Find where the given text appears and provide that cell's center as [x, y] coordinate. 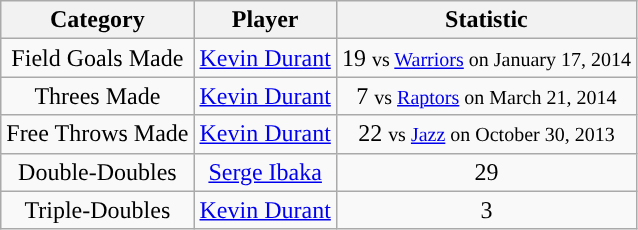
Field Goals Made [98, 58]
29 [486, 172]
Player [265, 20]
Triple-Doubles [98, 210]
22 vs Jazz on October 30, 2013 [486, 134]
Category [98, 20]
19 vs Warriors on January 17, 2014 [486, 58]
Threes Made [98, 96]
3 [486, 210]
Double-Doubles [98, 172]
Statistic [486, 20]
Serge Ibaka [265, 172]
Free Throws Made [98, 134]
7 vs Raptors on March 21, 2014 [486, 96]
